Return the [x, y] coordinate for the center point of the cell that contains the specified text.  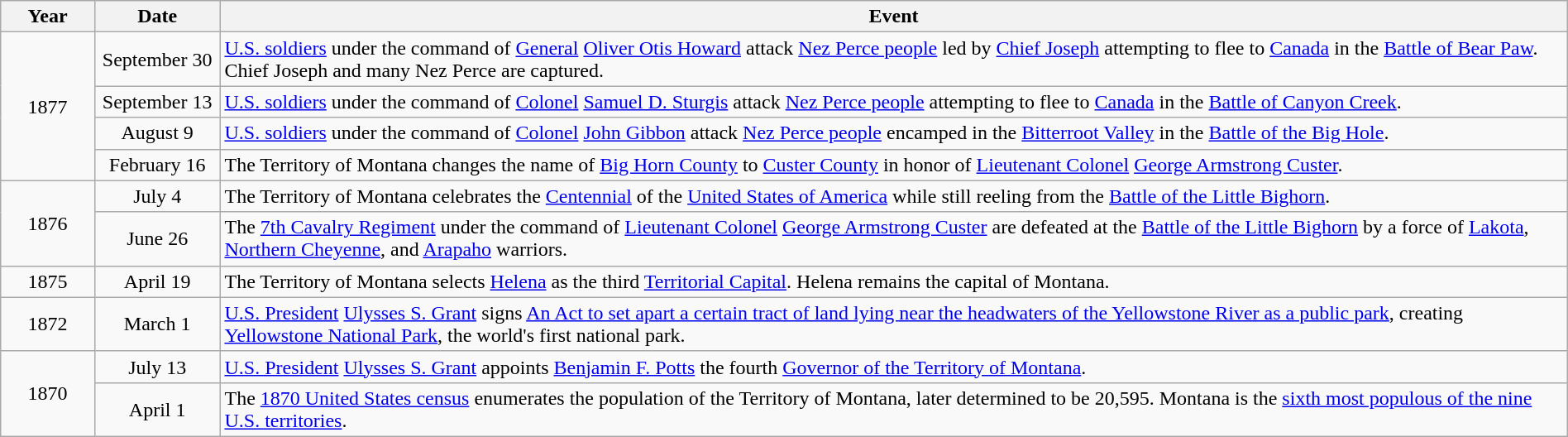
March 1 [157, 324]
U.S. President Ulysses S. Grant appoints Benjamin F. Potts the fourth Governor of the Territory of Montana. [893, 367]
1876 [48, 223]
The Territory of Montana celebrates the Centennial of the United States of America while still reeling from the Battle of the Little Bighorn. [893, 196]
U.S. soldiers under the command of Colonel Samuel D. Sturgis attack Nez Perce people attempting to flee to Canada in the Battle of Canyon Creek. [893, 102]
Date [157, 17]
June 26 [157, 238]
U.S. soldiers under the command of Colonel John Gibbon attack Nez Perce people encamped in the Bitterroot Valley in the Battle of the Big Hole. [893, 133]
February 16 [157, 165]
Year [48, 17]
The Territory of Montana changes the name of Big Horn County to Custer County in honor of Lieutenant Colonel George Armstrong Custer. [893, 165]
Event [893, 17]
July 4 [157, 196]
July 13 [157, 367]
September 30 [157, 60]
August 9 [157, 133]
1870 [48, 394]
April 19 [157, 281]
September 13 [157, 102]
1877 [48, 106]
1875 [48, 281]
April 1 [157, 409]
1872 [48, 324]
The Territory of Montana selects Helena as the third Territorial Capital. Helena remains the capital of Montana. [893, 281]
